Provide the (X, Y) coordinate of the cell's center where the given text is located.  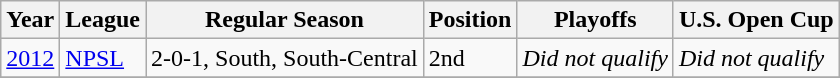
2nd (470, 58)
Regular Season (285, 20)
Year (30, 20)
U.S. Open Cup (756, 20)
Position (470, 20)
2-0-1, South, South-Central (285, 58)
League (103, 20)
Playoffs (595, 20)
2012 (30, 58)
NPSL (103, 58)
